Scan for the cell matching the given text and deliver its (x, y) coordinate at center. 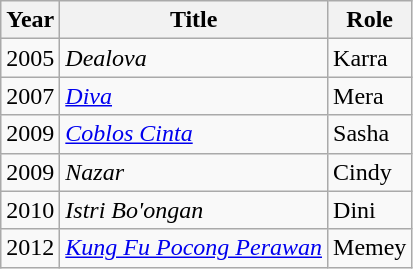
Nazar (194, 172)
2010 (30, 210)
Year (30, 20)
Sasha (370, 134)
Dealova (194, 58)
Dini (370, 210)
Diva (194, 96)
Title (194, 20)
Coblos Cinta (194, 134)
Memey (370, 248)
Kung Fu Pocong Perawan (194, 248)
Istri Bo'ongan (194, 210)
2012 (30, 248)
Cindy (370, 172)
Role (370, 20)
Karra (370, 58)
Mera (370, 96)
2007 (30, 96)
2005 (30, 58)
